Capture the cell that displays the provided text and extract its [x, y] central coordinate. 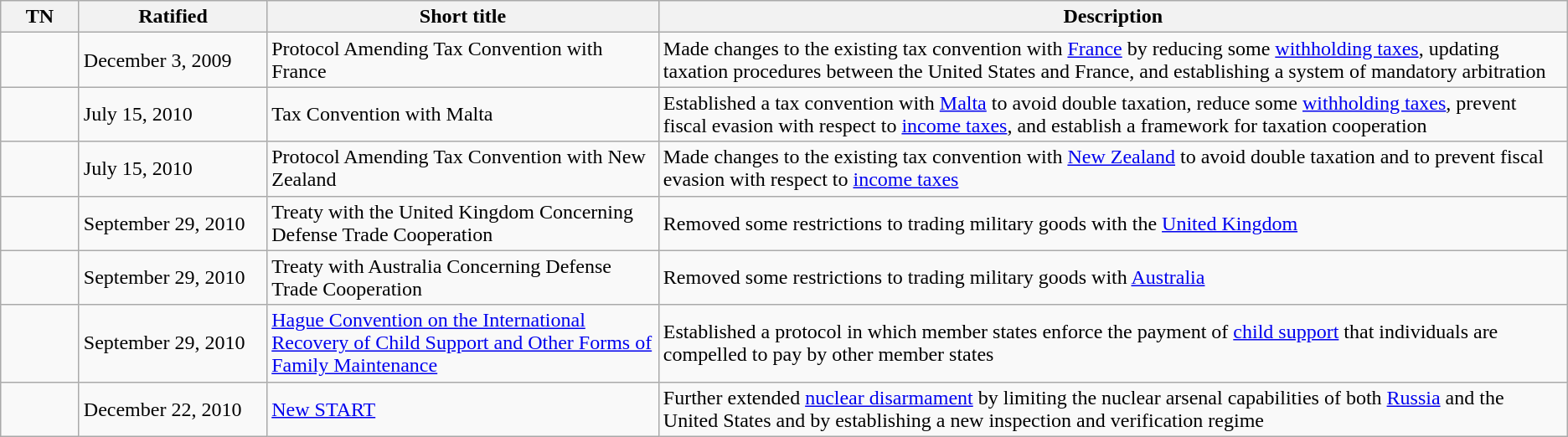
Established a protocol in which member states enforce the payment of child support that individuals are compelled to pay by other member states [1112, 343]
Treaty with Australia Concerning Defense Trade Cooperation [463, 278]
Treaty with the United Kingdom Concerning Defense Trade Cooperation [463, 223]
December 22, 2010 [173, 409]
Protocol Amending Tax Convention with New Zealand [463, 169]
Hague Convention on the International Recovery of Child Support and Other Forms of Family Maintenance [463, 343]
New START [463, 409]
Ratified [173, 17]
Description [1112, 17]
Removed some restrictions to trading military goods with the United Kingdom [1112, 223]
Removed some restrictions to trading military goods with Australia [1112, 278]
December 3, 2009 [173, 60]
Made changes to the existing tax convention with New Zealand to avoid double taxation and to prevent fiscal evasion with respect to income taxes [1112, 169]
TN [40, 17]
Tax Convention with Malta [463, 114]
Protocol Amending Tax Convention with France [463, 60]
Short title [463, 17]
